Identify which cell holds the provided text, then report its [X, Y] central coordinate. 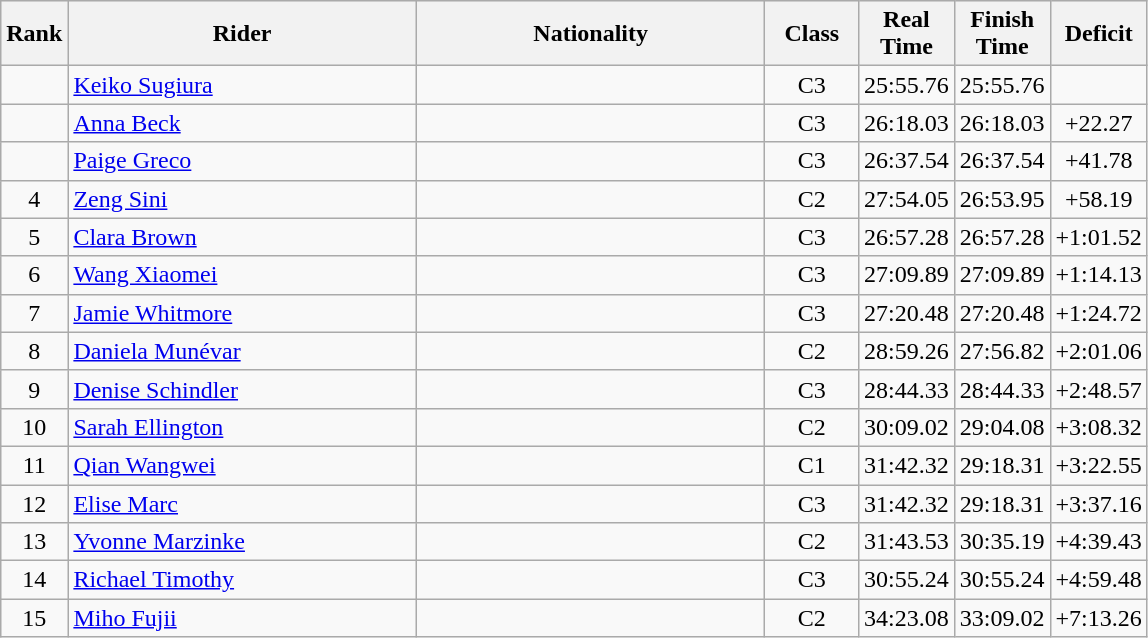
5 [34, 237]
+4:59.48 [1098, 580]
+1:14.13 [1098, 275]
14 [34, 580]
Nationality [590, 34]
27:56.82 [1002, 351]
13 [34, 542]
+22.27 [1098, 123]
+4:39.43 [1098, 542]
Paige Greco [242, 161]
Richael Timothy [242, 580]
11 [34, 465]
10 [34, 427]
29:04.08 [1002, 427]
Wang Xiaomei [242, 275]
Zeng Sini [242, 199]
Class [812, 34]
Jamie Whitmore [242, 313]
C1 [812, 465]
15 [34, 618]
Denise Schindler [242, 389]
+3:37.16 [1098, 503]
+58.19 [1098, 199]
+41.78 [1098, 161]
6 [34, 275]
Elise Marc [242, 503]
27:54.05 [907, 199]
8 [34, 351]
Rider [242, 34]
31:43.53 [907, 542]
Yvonne Marzinke [242, 542]
+2:48.57 [1098, 389]
Anna Beck [242, 123]
12 [34, 503]
Clara Brown [242, 237]
+1:01.52 [1098, 237]
Real Time [907, 34]
26:53.95 [1002, 199]
Miho Fujii [242, 618]
Daniela Munévar [242, 351]
28:59.26 [907, 351]
+3:22.55 [1098, 465]
Deficit [1098, 34]
Keiko Sugiura [242, 85]
+1:24.72 [1098, 313]
+2:01.06 [1098, 351]
33:09.02 [1002, 618]
Rank [34, 34]
Finish Time [1002, 34]
+7:13.26 [1098, 618]
7 [34, 313]
Qian Wangwei [242, 465]
Sarah Ellington [242, 427]
30:09.02 [907, 427]
34:23.08 [907, 618]
30:35.19 [1002, 542]
+3:08.32 [1098, 427]
4 [34, 199]
9 [34, 389]
